Capture the cell that displays the provided text and extract its [x, y] central coordinate. 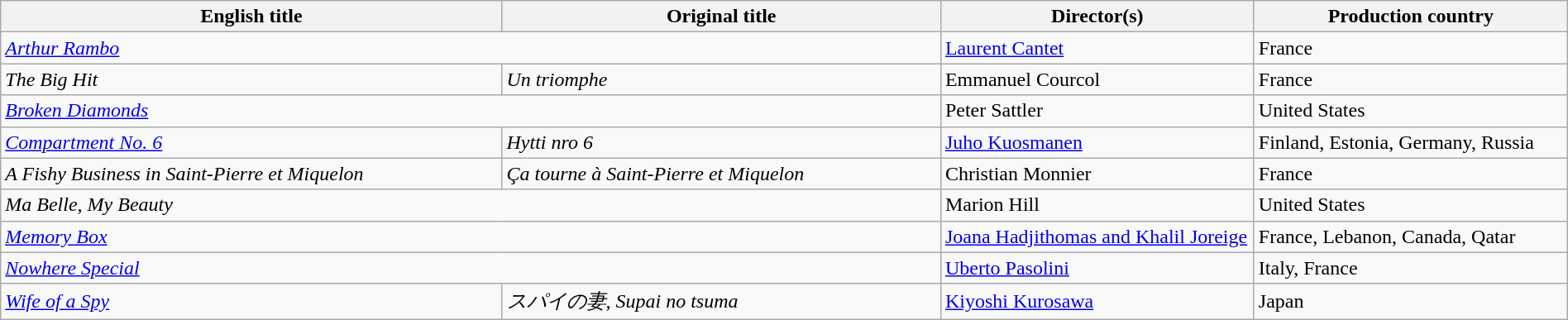
Peter Sattler [1097, 111]
Original title [721, 17]
Juho Kuosmanen [1097, 142]
A Fishy Business in Saint-Pierre et Miquelon [251, 174]
Director(s) [1097, 17]
Finland, Estonia, Germany, Russia [1411, 142]
スパイの妻, Supai no tsuma [721, 301]
Nowhere Special [471, 268]
Kiyoshi Kurosawa [1097, 301]
Hytti nro 6 [721, 142]
Laurent Cantet [1097, 48]
Wife of a Spy [251, 301]
Arthur Rambo [471, 48]
Un triomphe [721, 79]
Ma Belle, My Beauty [471, 205]
Italy, France [1411, 268]
Emmanuel Courcol [1097, 79]
Compartment No. 6 [251, 142]
English title [251, 17]
The Big Hit [251, 79]
Uberto Pasolini [1097, 268]
Memory Box [471, 236]
France, Lebanon, Canada, Qatar [1411, 236]
Japan [1411, 301]
Christian Monnier [1097, 174]
Marion Hill [1097, 205]
Broken Diamonds [471, 111]
Ça tourne à Saint-Pierre et Miquelon [721, 174]
Production country [1411, 17]
Joana Hadjithomas and Khalil Joreige [1097, 236]
